Output the (X, Y) coordinate of the center of the cell containing the given text.  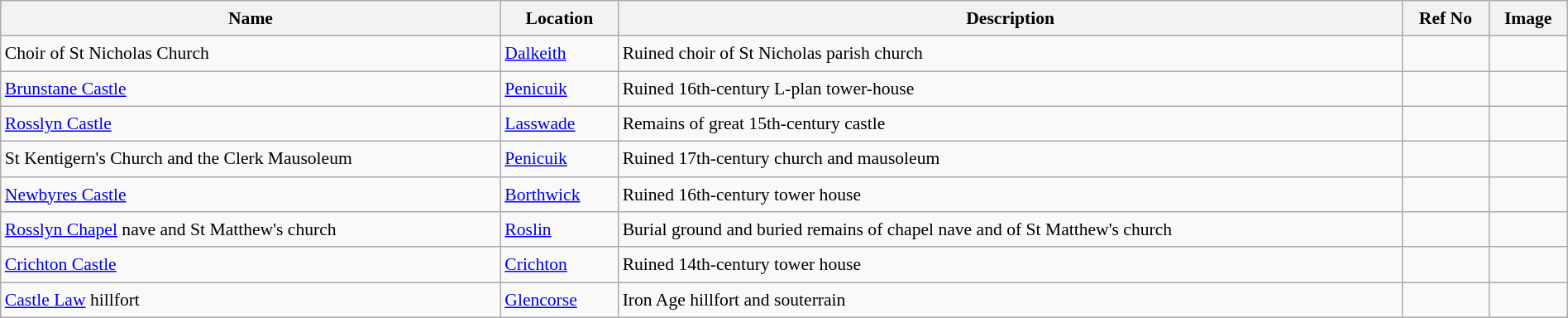
Dalkeith (559, 55)
Rosslyn Castle (251, 124)
Castle Law hillfort (251, 300)
St Kentigern's Church and the Clerk Mausoleum (251, 159)
Roslin (559, 230)
Description (1011, 18)
Ruined 17th-century church and mausoleum (1011, 159)
Choir of St Nicholas Church (251, 55)
Burial ground and buried remains of chapel nave and of St Matthew's church (1011, 230)
Brunstane Castle (251, 89)
Ruined 14th-century tower house (1011, 265)
Lasswade (559, 124)
Crichton (559, 265)
Rosslyn Chapel nave and St Matthew's church (251, 230)
Location (559, 18)
Ruined 16th-century tower house (1011, 195)
Crichton Castle (251, 265)
Glencorse (559, 300)
Iron Age hillfort and souterrain (1011, 300)
Newbyres Castle (251, 195)
Name (251, 18)
Remains of great 15th-century castle (1011, 124)
Ruined choir of St Nicholas parish church (1011, 55)
Ref No (1446, 18)
Borthwick (559, 195)
Image (1528, 18)
Ruined 16th-century L-plan tower-house (1011, 89)
